Detect which cell encompasses the target text, then output its [x, y] center coordinate. 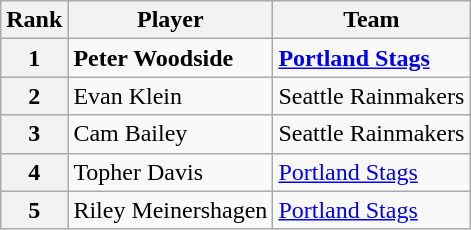
Riley Meinershagen [170, 210]
Cam Bailey [170, 134]
Topher Davis [170, 172]
Evan Klein [170, 96]
3 [34, 134]
4 [34, 172]
1 [34, 58]
Player [170, 20]
Rank [34, 20]
Team [372, 20]
Peter Woodside [170, 58]
5 [34, 210]
2 [34, 96]
